Extract the [X, Y] coordinate from the center of the cell holding the provided text.  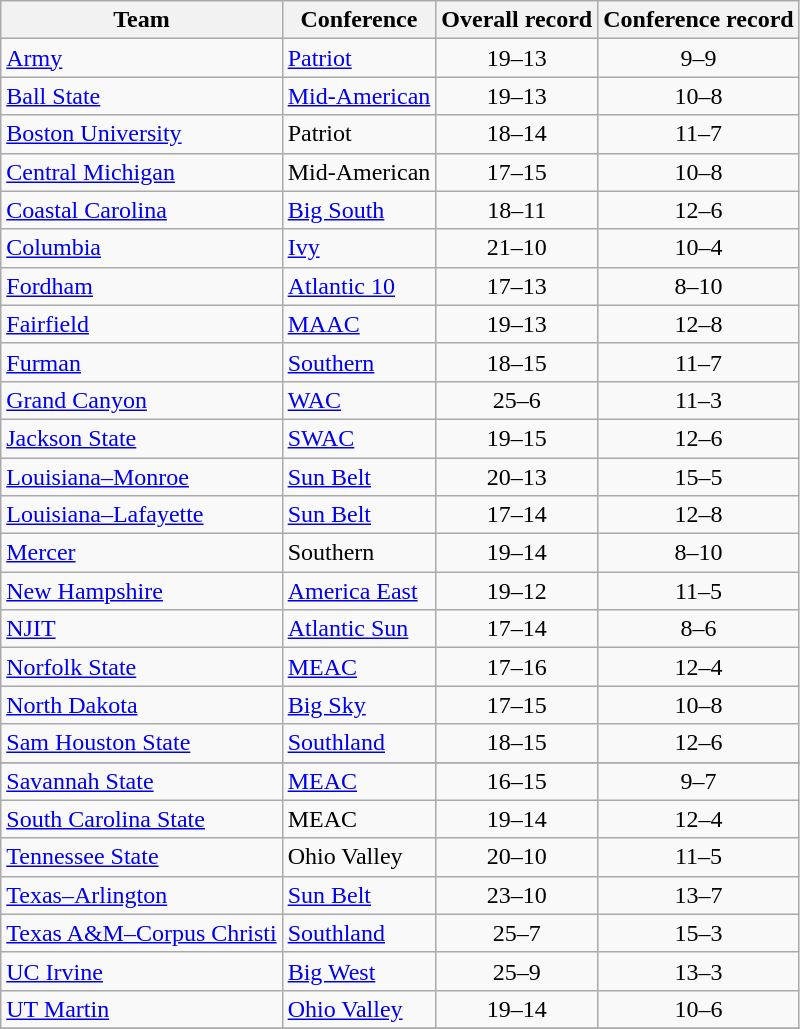
Tennessee State [142, 857]
MAAC [359, 324]
Sam Houston State [142, 743]
North Dakota [142, 705]
Louisiana–Lafayette [142, 515]
South Carolina State [142, 819]
Atlantic Sun [359, 629]
21–10 [517, 248]
8–6 [698, 629]
Jackson State [142, 438]
Fordham [142, 286]
NJIT [142, 629]
SWAC [359, 438]
Ball State [142, 96]
17–13 [517, 286]
America East [359, 591]
15–3 [698, 933]
Overall record [517, 20]
New Hampshire [142, 591]
Grand Canyon [142, 400]
Big South [359, 210]
20–13 [517, 477]
25–6 [517, 400]
10–6 [698, 1009]
Texas A&M–Corpus Christi [142, 933]
18–11 [517, 210]
9–7 [698, 781]
Army [142, 58]
25–9 [517, 971]
Columbia [142, 248]
WAC [359, 400]
Conference [359, 20]
9–9 [698, 58]
13–7 [698, 895]
UC Irvine [142, 971]
Team [142, 20]
23–10 [517, 895]
Big West [359, 971]
Boston University [142, 134]
Central Michigan [142, 172]
Conference record [698, 20]
16–15 [517, 781]
Savannah State [142, 781]
Big Sky [359, 705]
Mercer [142, 553]
Louisiana–Monroe [142, 477]
Atlantic 10 [359, 286]
Norfolk State [142, 667]
Coastal Carolina [142, 210]
Ivy [359, 248]
19–12 [517, 591]
25–7 [517, 933]
UT Martin [142, 1009]
11–3 [698, 400]
18–14 [517, 134]
Furman [142, 362]
17–16 [517, 667]
10–4 [698, 248]
Fairfield [142, 324]
13–3 [698, 971]
20–10 [517, 857]
Texas–Arlington [142, 895]
15–5 [698, 477]
19–15 [517, 438]
